Find where the given text appears and provide that cell's center as (X, Y) coordinate. 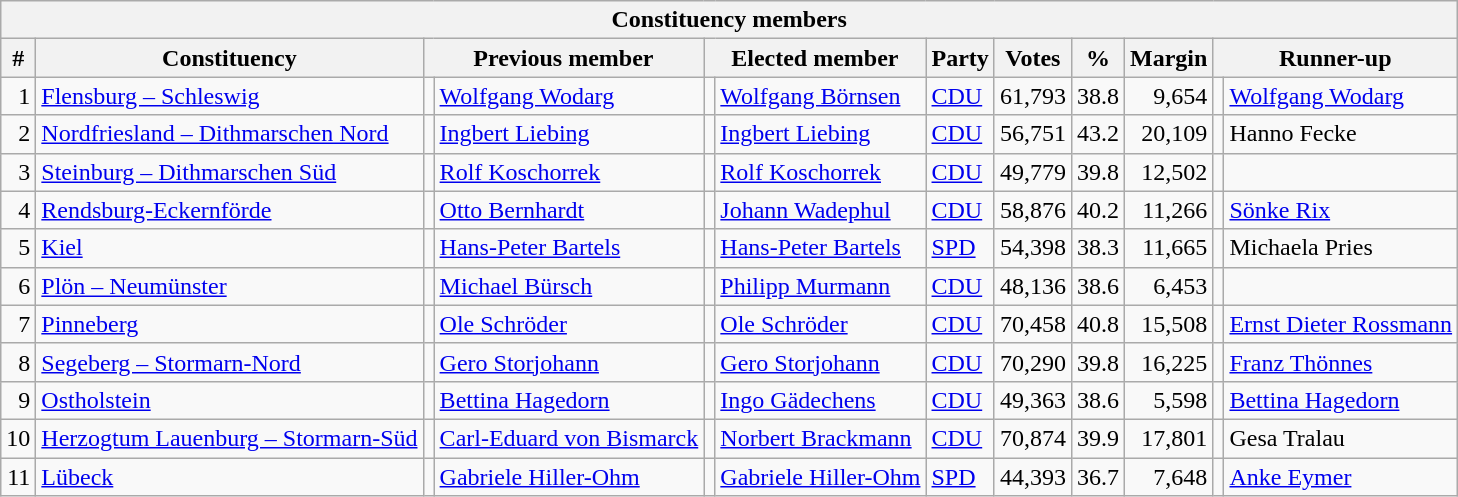
Lübeck (230, 477)
Anke Eymer (1341, 477)
58,876 (1032, 210)
38.3 (1098, 248)
Party (960, 58)
1 (18, 96)
70,874 (1032, 438)
9 (18, 400)
Constituency members (730, 20)
61,793 (1032, 96)
Sönke Rix (1341, 210)
9,654 (1168, 96)
48,136 (1032, 286)
Ingo Gädechens (820, 400)
% (1098, 58)
11,266 (1168, 210)
17,801 (1168, 438)
Pinneberg (230, 324)
44,393 (1032, 477)
38.8 (1098, 96)
Hanno Fecke (1341, 134)
Constituency (230, 58)
Segeberg – Stormarn-Nord (230, 362)
15,508 (1168, 324)
36.7 (1098, 477)
6,453 (1168, 286)
5,598 (1168, 400)
Margin (1168, 58)
Otto Bernhardt (569, 210)
Michael Bürsch (569, 286)
7 (18, 324)
# (18, 58)
11 (18, 477)
Votes (1032, 58)
49,779 (1032, 172)
4 (18, 210)
3 (18, 172)
40.2 (1098, 210)
8 (18, 362)
Johann Wadephul (820, 210)
12,502 (1168, 172)
Ostholstein (230, 400)
49,363 (1032, 400)
6 (18, 286)
Ernst Dieter Rossmann (1341, 324)
Plön – Neumünster (230, 286)
Previous member (564, 58)
10 (18, 438)
Rendsburg-Eckernförde (230, 210)
Steinburg – Dithmarschen Süd (230, 172)
70,290 (1032, 362)
Wolfgang Börnsen (820, 96)
Kiel (230, 248)
16,225 (1168, 362)
Carl-Eduard von Bismarck (569, 438)
20,109 (1168, 134)
Gesa Tralau (1341, 438)
Michaela Pries (1341, 248)
54,398 (1032, 248)
Elected member (815, 58)
Nordfriesland – Dithmarschen Nord (230, 134)
5 (18, 248)
Flensburg – Schleswig (230, 96)
43.2 (1098, 134)
Norbert Brackmann (820, 438)
2 (18, 134)
39.9 (1098, 438)
56,751 (1032, 134)
Franz Thönnes (1341, 362)
Philipp Murmann (820, 286)
40.8 (1098, 324)
Herzogtum Lauenburg – Stormarn-Süd (230, 438)
7,648 (1168, 477)
Runner-up (1336, 58)
11,665 (1168, 248)
70,458 (1032, 324)
